Return (X, Y) of the center of cell containing provided text 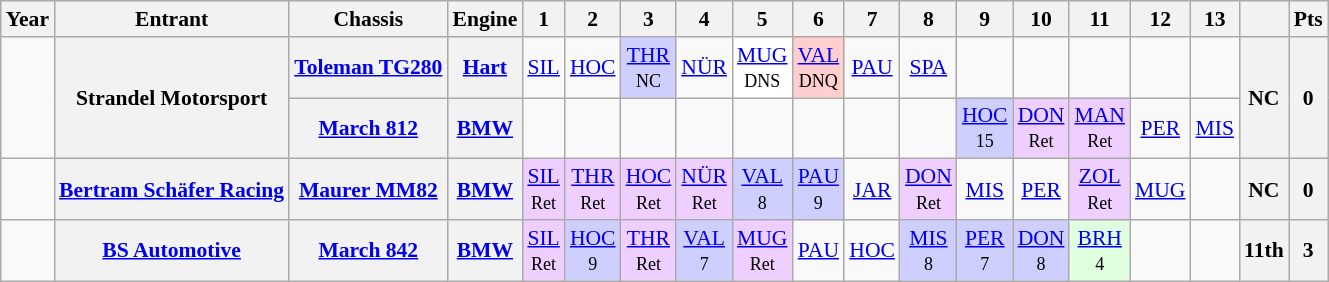
Engine (484, 19)
SIL (544, 68)
7 (872, 19)
6 (819, 19)
MUGRet (762, 250)
BRH4 (1100, 250)
VAL7 (704, 250)
MUGDNS (762, 68)
BS Automotive (172, 250)
VALDNQ (819, 68)
PER7 (985, 250)
March 842 (368, 250)
SPA (928, 68)
HOC15 (985, 128)
Toleman TG280 (368, 68)
11th (1264, 250)
Strandel Motorsport (172, 98)
MIS8 (928, 250)
9 (985, 19)
VAL8 (762, 190)
DON8 (1042, 250)
13 (1216, 19)
11 (1100, 19)
HOCRet (649, 190)
Maurer MM82 (368, 190)
2 (593, 19)
Hart (484, 68)
12 (1160, 19)
10 (1042, 19)
MUG (1160, 190)
Chassis (368, 19)
Pts (1308, 19)
Year (28, 19)
1 (544, 19)
5 (762, 19)
JAR (872, 190)
Bertram Schäfer Racing (172, 190)
HOC9 (593, 250)
MANRet (1100, 128)
Entrant (172, 19)
March 812 (368, 128)
8 (928, 19)
NÜR (704, 68)
NÜRRet (704, 190)
4 (704, 19)
PAU9 (819, 190)
ZOLRet (1100, 190)
THRNC (649, 68)
